Return the (X, Y) coordinate for the center point of the cell that contains the specified text.  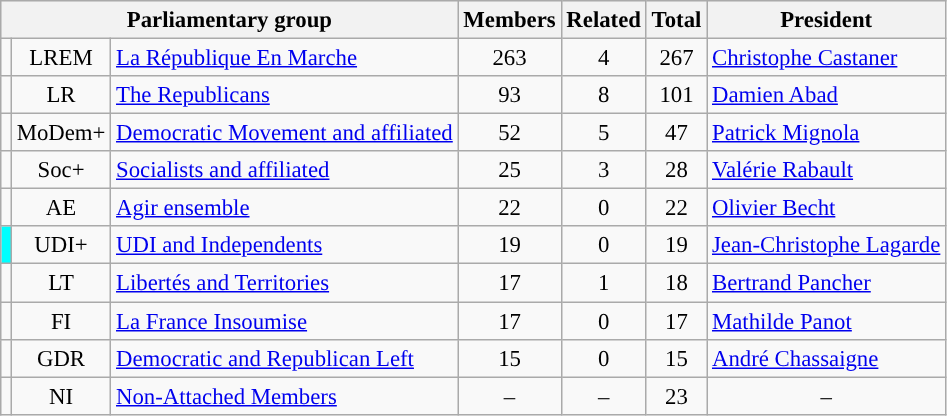
Bertrand Pancher (826, 283)
Non-Attached Members (284, 396)
4 (604, 58)
Damien Abad (826, 95)
FI (60, 321)
Agir ensemble (284, 208)
Socialists and affiliated (284, 170)
93 (510, 95)
LREM (60, 58)
Democratic and Republican Left (284, 358)
La République En Marche (284, 58)
President (826, 20)
8 (604, 95)
NI (60, 396)
3 (604, 170)
Related (604, 20)
André Chassaigne (826, 358)
Members (510, 20)
GDR (60, 358)
5 (604, 133)
101 (676, 95)
1 (604, 283)
Patrick Mignola (826, 133)
The Republicans (284, 95)
UDI and Independents (284, 245)
LT (60, 283)
267 (676, 58)
Parliamentary group (230, 20)
Total (676, 20)
25 (510, 170)
Valérie Rabault (826, 170)
La France Insoumise (284, 321)
Democratic Movement and affiliated (284, 133)
UDI+ (60, 245)
52 (510, 133)
Christophe Castaner (826, 58)
47 (676, 133)
263 (510, 58)
Soc+ (60, 170)
Mathilde Panot (826, 321)
AE (60, 208)
Jean-Christophe Lagarde (826, 245)
MoDem+ (60, 133)
18 (676, 283)
Libertés and Territories (284, 283)
Olivier Becht (826, 208)
LR (60, 95)
28 (676, 170)
23 (676, 396)
